Scan for the cell matching the given text and deliver its [X, Y] coordinate at center. 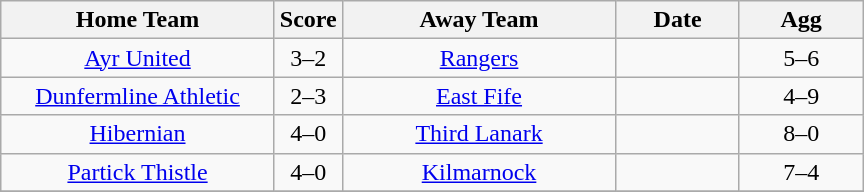
Rangers [479, 58]
Ayr United [138, 58]
Dunfermline Athletic [138, 96]
8–0 [801, 134]
East Fife [479, 96]
Home Team [138, 20]
Partick Thistle [138, 172]
Hibernian [138, 134]
Third Lanark [479, 134]
Date [678, 20]
Agg [801, 20]
Away Team [479, 20]
7–4 [801, 172]
5–6 [801, 58]
4–9 [801, 96]
3–2 [308, 58]
2–3 [308, 96]
Kilmarnock [479, 172]
Score [308, 20]
